Return the [X, Y] coordinate for the center point of the cell that contains the specified text.  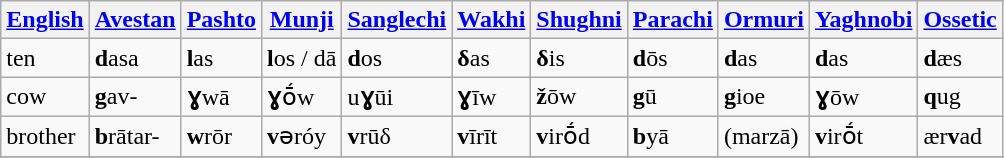
Ossetic [960, 20]
(marzā) [764, 136]
virṓt [863, 136]
gū [672, 97]
uɣūi [397, 97]
Shughni [579, 20]
English [45, 20]
ɣṓw [302, 97]
dæs [960, 58]
Wakhi [492, 20]
Yaghnobi [863, 20]
δas [492, 58]
Ormuri [764, 20]
brother [45, 136]
ɣīw [492, 97]
Avestan [135, 20]
dos [397, 58]
brātar- [135, 136]
vəróy [302, 136]
las [221, 58]
dōs [672, 58]
gioe [764, 97]
los / dā [302, 58]
cow [45, 97]
vīrīt [492, 136]
Sanglechi [397, 20]
byā [672, 136]
dasa [135, 58]
vrūδ [397, 136]
δis [579, 58]
ærvad [960, 136]
Munji [302, 20]
Pashto [221, 20]
ɣwā [221, 97]
Parachi [672, 20]
virṓd [579, 136]
ɣōw [863, 97]
qug [960, 97]
gav- [135, 97]
ten [45, 58]
wrōr [221, 136]
žōw [579, 97]
